Identify which cell holds the provided text, then report its (X, Y) central coordinate. 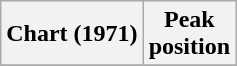
Chart (1971) (72, 34)
Peakposition (189, 34)
